For the text-containing cell, return its midpoint in (X, Y) coordinate format. 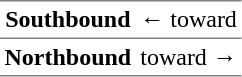
Northbound (68, 57)
Southbound (68, 20)
← toward (189, 20)
toward → (189, 57)
